For the text-containing cell, return its midpoint in [x, y] coordinate format. 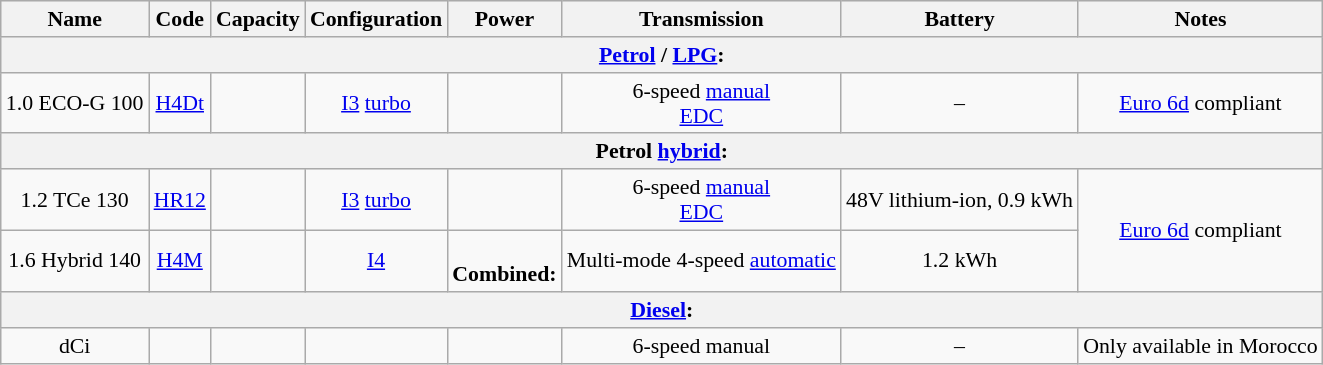
Petrol / LPG: [662, 54]
Battery [960, 18]
1.2 kWh [960, 260]
6-speed manual [702, 345]
Petrol hybrid: [662, 151]
Power [504, 18]
Multi-mode 4-speed automatic [702, 260]
Name [75, 18]
Transmission [702, 18]
I4 [376, 260]
H4Dt [180, 102]
dCi [75, 345]
HR12 [180, 200]
Notes [1200, 18]
Only available in Morocco [1200, 345]
H4M [180, 260]
Diesel: [662, 309]
Combined: [504, 260]
Capacity [258, 18]
1.6 Hybrid 140 [75, 260]
Code [180, 18]
48V lithium-ion, 0.9 kWh [960, 200]
1.2 TCe 130 [75, 200]
1.0 ECO-G 100 [75, 102]
Configuration [376, 18]
